Find where the given text appears and provide that cell's center as [x, y] coordinate. 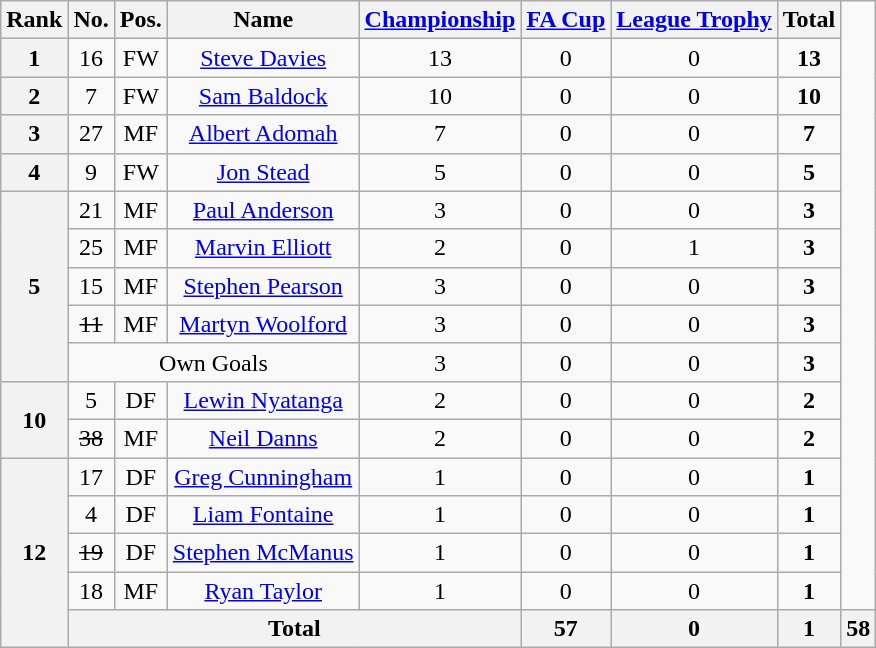
No. [91, 20]
Own Goals [214, 362]
11 [91, 324]
Championship [440, 20]
Liam Fontaine [263, 515]
25 [91, 248]
58 [858, 629]
Sam Baldock [263, 96]
Martyn Woolford [263, 324]
38 [91, 438]
19 [91, 553]
21 [91, 210]
17 [91, 477]
Greg Cunningham [263, 477]
Albert Adomah [263, 134]
Neil Danns [263, 438]
57 [566, 629]
Marvin Elliott [263, 248]
12 [34, 553]
Rank [34, 20]
FA Cup [566, 20]
Paul Anderson [263, 210]
Lewin Nyatanga [263, 400]
18 [91, 591]
16 [91, 58]
Pos. [140, 20]
Steve Davies [263, 58]
Stephen McManus [263, 553]
Name [263, 20]
League Trophy [694, 20]
Ryan Taylor [263, 591]
27 [91, 134]
Jon Stead [263, 172]
15 [91, 286]
Stephen Pearson [263, 286]
9 [91, 172]
